Provide the [X, Y] coordinate of the cell's center where the given text is located.  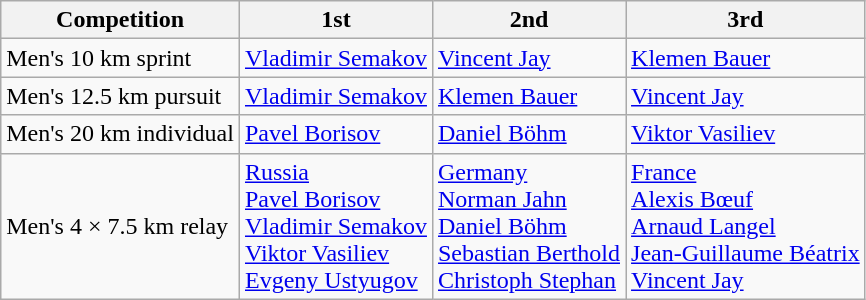
Competition [120, 20]
Daniel Böhm [528, 134]
3rd [746, 20]
Men's 10 km sprint [120, 58]
2nd [528, 20]
Men's 12.5 km pursuit [120, 96]
Pavel Borisov [336, 134]
FranceAlexis BœufArnaud LangelJean-Guillaume BéatrixVincent Jay [746, 226]
Men's 4 × 7.5 km relay [120, 226]
Men's 20 km individual [120, 134]
RussiaPavel BorisovVladimir SemakovViktor VasilievEvgeny Ustyugov [336, 226]
Viktor Vasiliev [746, 134]
1st [336, 20]
GermanyNorman JahnDaniel BöhmSebastian BertholdChristoph Stephan [528, 226]
